Capture the cell that displays the provided text and extract its [X, Y] central coordinate. 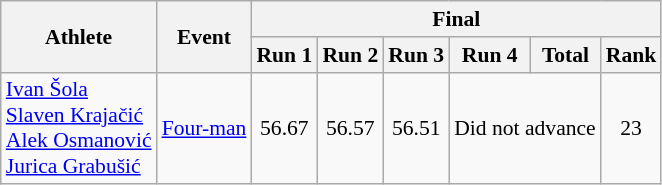
23 [632, 128]
Run 2 [350, 55]
Athlete [79, 36]
Rank [632, 55]
56.57 [350, 128]
Run 3 [416, 55]
56.67 [284, 128]
Run 1 [284, 55]
Total [566, 55]
Did not advance [525, 128]
Event [204, 36]
Run 4 [490, 55]
Four-man [204, 128]
Final [456, 19]
56.51 [416, 128]
Ivan ŠolaSlaven KrajačićAlek OsmanovićJurica Grabušić [79, 128]
